For the text-containing cell, return its midpoint in [X, Y] coordinate format. 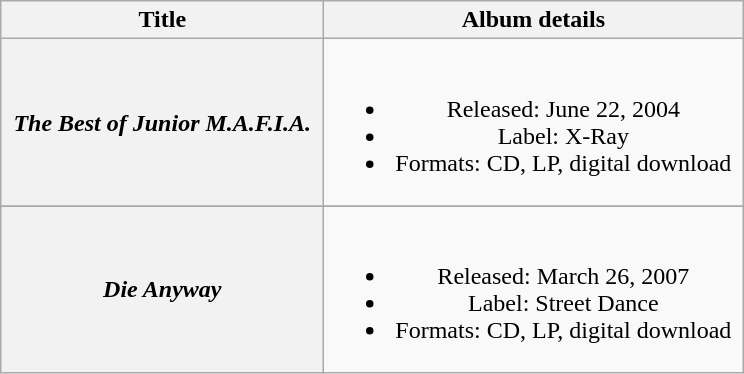
Title [162, 20]
Released: June 22, 2004Label: X-RayFormats: CD, LP, digital download [534, 122]
The Best of Junior M.A.F.I.A. [162, 122]
Released: March 26, 2007Label: Street DanceFormats: CD, LP, digital download [534, 290]
Die Anyway [162, 290]
Album details [534, 20]
